Extract the (x, y) coordinate from the center of the cell holding the provided text.  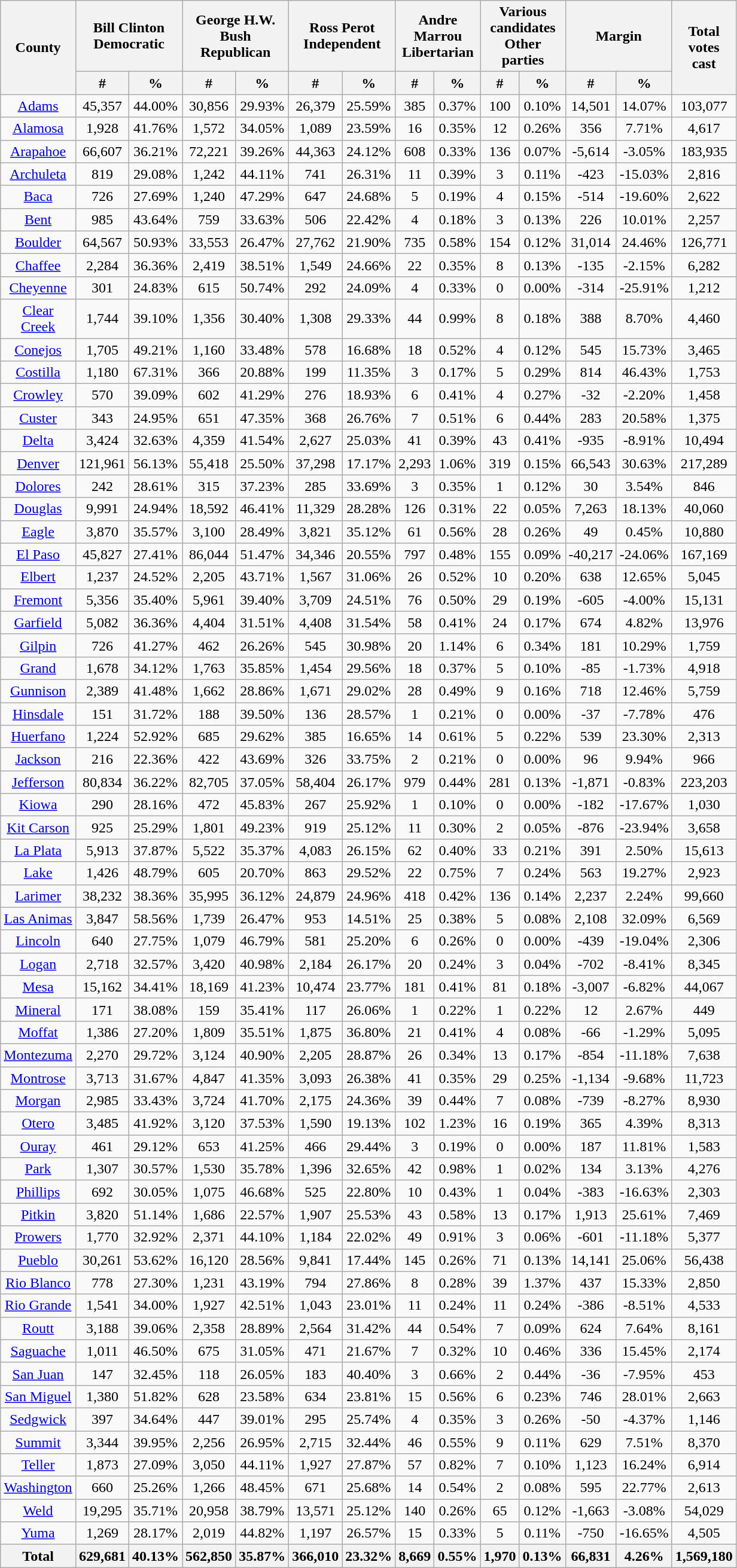
24.66% (368, 265)
-1,871 (591, 782)
368 (316, 418)
40.90% (262, 1055)
3,713 (102, 1078)
472 (209, 805)
29.62% (262, 737)
3,424 (102, 441)
17.44% (368, 1260)
3,120 (209, 1124)
46.41% (262, 509)
Pitkin (38, 1215)
3.13% (644, 1169)
147 (102, 1374)
-314 (591, 288)
1,541 (102, 1305)
66,543 (591, 463)
29.02% (368, 691)
1,089 (316, 129)
4,505 (703, 1533)
Huerfano (38, 737)
3,821 (316, 532)
34.41% (156, 987)
16,120 (209, 1260)
966 (703, 759)
23.01% (368, 1305)
La Plata (38, 850)
276 (316, 395)
31.72% (156, 713)
595 (591, 1488)
56.13% (156, 463)
-423 (591, 174)
-514 (591, 197)
2,389 (102, 691)
1,763 (209, 668)
28.01% (644, 1396)
3,344 (102, 1442)
-935 (591, 441)
Delta (38, 441)
Bill ClintonDemocratic (129, 36)
3,709 (316, 600)
28.86% (262, 691)
44.00% (156, 106)
1,160 (209, 350)
31.42% (368, 1328)
8,930 (703, 1101)
2,613 (703, 1488)
Boulder (38, 242)
13,976 (703, 623)
Dolores (38, 486)
7,263 (591, 509)
5,082 (102, 623)
-8.27% (644, 1101)
819 (102, 174)
0.38% (457, 919)
674 (591, 623)
1,913 (591, 1215)
67.31% (156, 373)
814 (591, 373)
42.51% (262, 1305)
1,590 (316, 1124)
301 (102, 288)
15,162 (102, 987)
647 (316, 197)
0.28% (457, 1283)
0.02% (542, 1169)
25.50% (262, 463)
Cheyenne (38, 288)
11,723 (703, 1078)
41.23% (262, 987)
4,276 (703, 1169)
-17.67% (644, 805)
26.38% (368, 1078)
41.48% (156, 691)
35.40% (156, 600)
6,914 (703, 1465)
638 (591, 577)
-739 (591, 1101)
103,077 (703, 106)
41.70% (262, 1101)
9,841 (316, 1260)
985 (102, 219)
34.05% (262, 129)
47.29% (262, 197)
66,831 (591, 1556)
462 (209, 645)
12.65% (644, 577)
267 (316, 805)
18,592 (209, 509)
336 (591, 1351)
36.12% (262, 896)
George H.W. BushRepublican (236, 36)
216 (102, 759)
35.57% (156, 532)
5,961 (209, 600)
2,293 (415, 463)
Adams (38, 106)
10.29% (644, 645)
1,739 (209, 919)
1,705 (102, 350)
25.74% (368, 1419)
1,458 (703, 395)
5,377 (703, 1237)
24,879 (316, 896)
0.82% (457, 1465)
Morgan (38, 1101)
81 (500, 987)
5,045 (703, 577)
16.65% (368, 737)
-854 (591, 1055)
-85 (591, 668)
2,184 (316, 964)
471 (316, 1351)
35.37% (262, 850)
1,184 (316, 1237)
15,131 (703, 600)
Custer (38, 418)
30,856 (209, 106)
33.48% (262, 350)
0.14% (542, 896)
33.75% (368, 759)
0.23% (542, 1396)
51.14% (156, 1215)
28.17% (156, 1533)
Costilla (38, 373)
1.06% (457, 463)
26.05% (262, 1374)
1,572 (209, 129)
0.66% (457, 1374)
134 (591, 1169)
1,266 (209, 1488)
326 (316, 759)
117 (316, 1009)
8,669 (415, 1556)
45,357 (102, 106)
Various candidatesOther parties (523, 36)
Ross PerotIndependent (342, 36)
30.63% (644, 463)
171 (102, 1009)
343 (102, 418)
25.06% (644, 1260)
-6.82% (644, 987)
39.50% (262, 713)
15.73% (644, 350)
36.22% (156, 782)
3,847 (102, 919)
Archuleta (38, 174)
61 (415, 532)
30.05% (156, 1192)
44,363 (316, 151)
39.09% (156, 395)
35.87% (262, 1556)
Mineral (38, 1009)
2,019 (209, 1533)
4,083 (316, 850)
8,161 (703, 1328)
281 (500, 782)
35.85% (262, 668)
1,197 (316, 1533)
1,237 (102, 577)
217,289 (703, 463)
6,569 (703, 919)
10.01% (644, 219)
1,583 (703, 1146)
33 (500, 850)
4,918 (703, 668)
Gunnison (38, 691)
1,269 (102, 1533)
8,370 (703, 1442)
0.51% (457, 418)
22.36% (156, 759)
26.76% (368, 418)
15.33% (644, 1283)
Summit (38, 1442)
41.25% (262, 1146)
634 (316, 1396)
66,607 (102, 151)
51.47% (262, 554)
27,762 (316, 242)
4,404 (209, 623)
58,404 (316, 782)
46 (415, 1442)
735 (415, 242)
37.23% (262, 486)
-876 (591, 828)
24.94% (156, 509)
25.53% (368, 1215)
0.46% (542, 1351)
126,771 (703, 242)
20.55% (368, 554)
Moffat (38, 1032)
4.82% (644, 623)
437 (591, 1283)
3,465 (703, 350)
151 (102, 713)
159 (209, 1009)
4.39% (644, 1124)
0.61% (457, 737)
30.40% (262, 318)
0.91% (457, 1237)
27.86% (368, 1283)
55,418 (209, 463)
242 (102, 486)
Garfield (38, 623)
26.31% (368, 174)
9.94% (644, 759)
44,067 (703, 987)
-383 (591, 1192)
1,873 (102, 1465)
24.51% (368, 600)
57 (415, 1465)
4,408 (316, 623)
43.64% (156, 219)
Lincoln (38, 941)
2,985 (102, 1101)
Las Animas (38, 919)
-1.73% (644, 668)
1,180 (102, 373)
0.75% (457, 873)
-750 (591, 1533)
23.32% (368, 1556)
1,212 (703, 288)
86,044 (209, 554)
19,295 (102, 1511)
863 (316, 873)
-15.03% (644, 174)
1,231 (209, 1283)
1,686 (209, 1215)
100 (500, 106)
Montezuma (38, 1055)
24.12% (368, 151)
22.57% (262, 1215)
0.42% (457, 896)
0.48% (457, 554)
Total votes cast (703, 48)
Montrose (38, 1078)
Lake (38, 873)
1.37% (542, 1283)
0.50% (457, 600)
741 (316, 174)
-24.06% (644, 554)
40.40% (368, 1374)
Larimer (38, 896)
615 (209, 288)
44.10% (262, 1237)
25.03% (368, 441)
4,533 (703, 1305)
1.14% (457, 645)
14.51% (368, 919)
Park (38, 1169)
Hinsdale (38, 713)
48.45% (262, 1488)
5,522 (209, 850)
2,627 (316, 441)
51.82% (156, 1396)
315 (209, 486)
5,095 (703, 1032)
102 (415, 1124)
0.29% (542, 373)
-8.91% (644, 441)
39.06% (156, 1328)
1,454 (316, 668)
1,011 (102, 1351)
54,029 (703, 1511)
19.27% (644, 873)
34.12% (156, 668)
Fremont (38, 600)
1,043 (316, 1305)
640 (102, 941)
388 (591, 318)
Mesa (38, 987)
35,995 (209, 896)
-19.04% (644, 941)
Jackson (38, 759)
23.58% (262, 1396)
3,124 (209, 1055)
33,553 (209, 242)
Routt (38, 1328)
-3,007 (591, 987)
50.93% (156, 242)
4,617 (703, 129)
0.43% (457, 1192)
22.80% (368, 1192)
-32 (591, 395)
3,100 (209, 532)
5,759 (703, 691)
140 (415, 1511)
3,485 (102, 1124)
-23.94% (644, 828)
48.79% (156, 873)
24.52% (156, 577)
30.98% (368, 645)
76 (415, 600)
Bent (38, 219)
581 (316, 941)
11.81% (644, 1146)
71 (500, 1260)
27.41% (156, 554)
29.56% (368, 668)
1,426 (102, 873)
563 (591, 873)
23.59% (368, 129)
525 (316, 1192)
Prowers (38, 1237)
-16.65% (644, 1533)
121,961 (102, 463)
759 (209, 219)
2,715 (316, 1442)
38.79% (262, 1511)
31,014 (591, 242)
506 (316, 219)
2,270 (102, 1055)
San Miguel (38, 1396)
80,834 (102, 782)
-5,614 (591, 151)
1,759 (703, 645)
0.98% (457, 1169)
Baca (38, 197)
2.67% (644, 1009)
28.89% (262, 1328)
651 (209, 418)
295 (316, 1419)
1,356 (209, 318)
447 (209, 1419)
41.92% (156, 1124)
167,169 (703, 554)
0.30% (457, 828)
22.02% (368, 1237)
29.72% (156, 1055)
1,875 (316, 1032)
3,420 (209, 964)
653 (209, 1146)
3,093 (316, 1078)
1,075 (209, 1192)
30,261 (102, 1260)
20.58% (644, 418)
629,681 (102, 1556)
29.08% (156, 174)
-37 (591, 713)
-50 (591, 1419)
366 (209, 373)
50.74% (262, 288)
32.63% (156, 441)
Otero (38, 1124)
-16.63% (644, 1192)
45.83% (262, 805)
35.41% (262, 1009)
39.01% (262, 1419)
2,923 (703, 873)
96 (591, 759)
38.51% (262, 265)
3,870 (102, 532)
35.51% (262, 1032)
-4.00% (644, 600)
1,970 (500, 1556)
13,571 (316, 1511)
14.07% (644, 106)
-7.95% (644, 1374)
Gilpin (38, 645)
628 (209, 1396)
953 (316, 919)
25.92% (368, 805)
24.36% (368, 1101)
4,359 (209, 441)
2,564 (316, 1328)
31.06% (368, 577)
24.83% (156, 288)
52.92% (156, 737)
Kit Carson (38, 828)
72,221 (209, 151)
685 (209, 737)
2,663 (703, 1396)
-40,217 (591, 554)
1,146 (703, 1419)
319 (500, 463)
624 (591, 1328)
32.92% (156, 1237)
290 (102, 805)
3,820 (102, 1215)
2,718 (102, 964)
28.87% (368, 1055)
1,307 (102, 1169)
38.08% (156, 1009)
39.26% (262, 151)
41.29% (262, 395)
28.56% (262, 1260)
461 (102, 1146)
1,242 (209, 174)
26.06% (368, 1009)
-702 (591, 964)
San Juan (38, 1374)
42 (415, 1169)
53.62% (156, 1260)
0.32% (457, 1351)
Arapahoe (38, 151)
778 (102, 1283)
46.68% (262, 1192)
5,913 (102, 850)
199 (316, 373)
794 (316, 1283)
32.65% (368, 1169)
26.95% (262, 1442)
36.21% (156, 151)
20.70% (262, 873)
29.44% (368, 1146)
21.90% (368, 242)
23.30% (644, 737)
21.67% (368, 1351)
2,237 (591, 896)
20,958 (209, 1511)
919 (316, 828)
1,079 (209, 941)
24 (500, 623)
0.07% (542, 151)
40,060 (703, 509)
14,141 (591, 1260)
38,232 (102, 896)
1,569,180 (703, 1556)
0.20% (542, 577)
118 (209, 1374)
Chaffee (38, 265)
1,907 (316, 1215)
183 (316, 1374)
1,396 (316, 1169)
2,175 (316, 1101)
25 (415, 919)
397 (102, 1419)
11,329 (316, 509)
7,638 (703, 1055)
31.67% (156, 1078)
23.81% (368, 1396)
1,678 (102, 668)
47.35% (262, 418)
692 (102, 1192)
1,662 (209, 691)
-2.15% (644, 265)
2,284 (102, 265)
-1,134 (591, 1078)
25.29% (156, 828)
Washington (38, 1488)
-0.83% (644, 782)
925 (102, 828)
40.13% (156, 1556)
1,744 (102, 318)
539 (591, 737)
3,050 (209, 1465)
2,358 (209, 1328)
33.63% (262, 219)
12.46% (644, 691)
14,501 (591, 106)
0.45% (644, 532)
3,724 (209, 1101)
418 (415, 896)
41.27% (156, 645)
15,613 (703, 850)
15.45% (644, 1351)
562,850 (209, 1556)
3,658 (703, 828)
18.93% (368, 395)
979 (415, 782)
56,438 (703, 1260)
-66 (591, 1032)
0.99% (457, 318)
27.30% (156, 1283)
26,379 (316, 106)
24.95% (156, 418)
3.54% (644, 486)
35.12% (368, 532)
43.19% (262, 1283)
366,010 (316, 1556)
41.54% (262, 441)
-2.20% (644, 395)
35.71% (156, 1511)
-3.08% (644, 1511)
453 (703, 1374)
2,257 (703, 219)
10,494 (703, 441)
25.61% (644, 1215)
24.46% (644, 242)
1,671 (316, 691)
Jefferson (38, 782)
7.51% (644, 1442)
37.87% (156, 850)
1,240 (209, 197)
-605 (591, 600)
25.20% (368, 941)
Teller (38, 1465)
27.20% (156, 1032)
154 (500, 242)
82,705 (209, 782)
2.50% (644, 850)
38.36% (156, 896)
Alamosa (38, 129)
1,123 (591, 1465)
605 (209, 873)
33.43% (156, 1101)
1,530 (209, 1169)
41.35% (262, 1078)
0.40% (457, 850)
Weld (38, 1511)
46.43% (644, 373)
-182 (591, 805)
40.98% (262, 964)
Crowley (38, 395)
25.59% (368, 106)
0.25% (542, 1078)
16.24% (644, 1465)
9,991 (102, 509)
24.96% (368, 896)
49.21% (156, 350)
23.77% (368, 987)
8,313 (703, 1124)
356 (591, 129)
1,380 (102, 1396)
-36 (591, 1374)
28.57% (368, 713)
-1.29% (644, 1032)
Yuma (38, 1533)
39.40% (262, 600)
285 (316, 486)
2,850 (703, 1283)
1,308 (316, 318)
8,345 (703, 964)
31.54% (368, 623)
2,108 (591, 919)
-7.78% (644, 713)
4,460 (703, 318)
-135 (591, 265)
21 (415, 1032)
99,660 (703, 896)
7,469 (703, 1215)
28.16% (156, 805)
660 (102, 1488)
43.69% (262, 759)
Margin (619, 36)
-8.51% (644, 1305)
27.87% (368, 1465)
188 (209, 713)
-19.60% (644, 197)
45,827 (102, 554)
Kiowa (38, 805)
608 (415, 151)
Logan (38, 964)
2,306 (703, 941)
25.26% (156, 1488)
26.15% (368, 850)
0.31% (457, 509)
570 (102, 395)
2,419 (209, 265)
Eagle (38, 532)
292 (316, 288)
44.82% (262, 1533)
226 (591, 219)
Denver (38, 463)
-8.41% (644, 964)
29.12% (156, 1146)
2,313 (703, 737)
-439 (591, 941)
283 (591, 418)
0.49% (457, 691)
797 (415, 554)
34,346 (316, 554)
5,356 (102, 600)
39.10% (156, 318)
1,549 (316, 265)
0.27% (542, 395)
43.71% (262, 577)
2,256 (209, 1442)
6,282 (703, 265)
1,753 (703, 373)
1,928 (102, 129)
31.05% (262, 1351)
62 (415, 850)
28.28% (368, 509)
30.57% (156, 1169)
Conejos (38, 350)
26.26% (262, 645)
27.69% (156, 197)
Ouray (38, 1146)
2,622 (703, 197)
466 (316, 1146)
4.26% (644, 1556)
449 (703, 1009)
126 (415, 509)
19.13% (368, 1124)
10,880 (703, 532)
183,935 (703, 151)
27.09% (156, 1465)
65 (500, 1511)
58.56% (156, 919)
24.09% (368, 288)
422 (209, 759)
-601 (591, 1237)
1,386 (102, 1032)
31.51% (262, 623)
1,030 (703, 805)
-25.91% (644, 288)
Rio Grande (38, 1305)
Phillips (38, 1192)
-1,663 (591, 1511)
34.00% (156, 1305)
7.64% (644, 1328)
32.09% (644, 919)
16.68% (368, 350)
22.42% (368, 219)
4,847 (209, 1078)
578 (316, 350)
629 (591, 1442)
Clear Creek (38, 318)
Pueblo (38, 1260)
64,567 (102, 242)
46.79% (262, 941)
28.61% (156, 486)
22.77% (644, 1488)
24.68% (368, 197)
37.05% (262, 782)
365 (591, 1124)
476 (703, 713)
26.57% (368, 1533)
675 (209, 1351)
39.95% (156, 1442)
7.71% (644, 129)
10,474 (316, 987)
602 (209, 395)
0.16% (542, 691)
41.76% (156, 129)
2,371 (209, 1237)
223,203 (703, 782)
1.23% (457, 1124)
18,169 (209, 987)
Sedgwick (38, 1419)
Elbert (38, 577)
Grand (38, 668)
37,298 (316, 463)
Douglas (38, 509)
35.78% (262, 1169)
17.17% (368, 463)
2,303 (703, 1192)
58 (415, 623)
29.52% (368, 873)
-4.37% (644, 1419)
29.33% (368, 318)
1,801 (209, 828)
718 (591, 691)
2,816 (703, 174)
37.53% (262, 1124)
1,809 (209, 1032)
32.44% (368, 1442)
18.13% (644, 509)
1,224 (102, 737)
20.88% (262, 373)
187 (591, 1146)
3,188 (102, 1328)
49.23% (262, 828)
Total (38, 1556)
1,375 (703, 418)
846 (703, 486)
11.35% (368, 373)
671 (316, 1488)
391 (591, 850)
Andre MarrouLibertarian (438, 36)
29.93% (262, 106)
1,770 (102, 1237)
32.57% (156, 964)
1,567 (316, 577)
33.69% (368, 486)
2,174 (703, 1351)
El Paso (38, 554)
-3.05% (644, 151)
36.80% (368, 1032)
County (38, 48)
25.68% (368, 1488)
28.49% (262, 532)
-9.68% (644, 1078)
746 (591, 1396)
34.64% (156, 1419)
32.45% (156, 1374)
0.06% (542, 1237)
2.24% (644, 896)
46.50% (156, 1351)
Rio Blanco (38, 1283)
-386 (591, 1305)
30 (591, 486)
27.75% (156, 941)
8.70% (644, 318)
Saguache (38, 1351)
155 (500, 554)
145 (415, 1260)
